From the cell containing the given text, extract its center point as (x, y) coordinate. 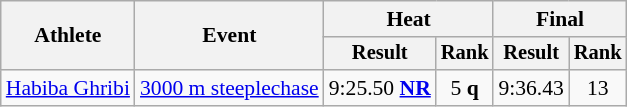
Event (230, 36)
13 (598, 88)
3000 m steeplechase (230, 88)
Heat (409, 19)
9:36.43 (530, 88)
Habiba Ghribi (68, 88)
Athlete (68, 36)
9:25.50 NR (380, 88)
Final (560, 19)
5 q (465, 88)
